Pinpoint the cell where the given text exists, returning its [X, Y] midpoint coordinate. 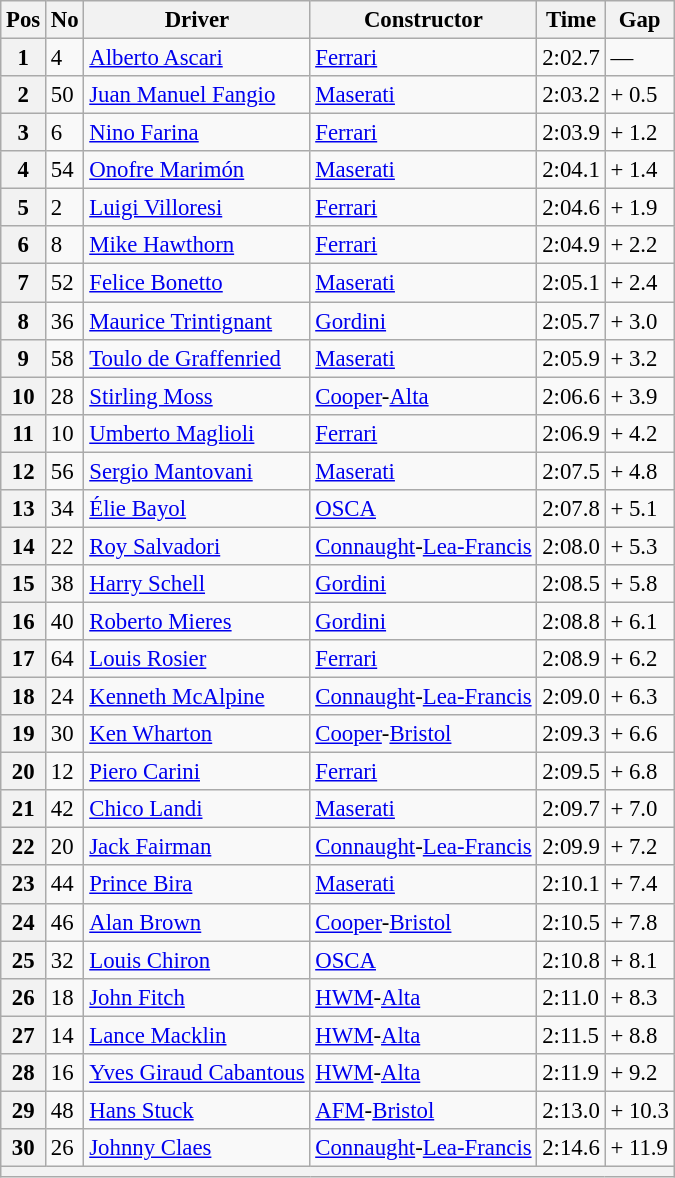
7 [24, 283]
25 [24, 960]
2:04.6 [571, 208]
+ 5.1 [640, 509]
Sergio Mantovani [197, 471]
+ 7.8 [640, 922]
Louis Rosier [197, 659]
+ 6.6 [640, 734]
15 [24, 584]
Prince Bira [197, 885]
+ 10.3 [640, 1110]
AFM-Bristol [424, 1110]
34 [65, 509]
2:06.6 [571, 396]
40 [65, 621]
13 [24, 509]
2:05.9 [571, 358]
Juan Manuel Fangio [197, 95]
+ 1.9 [640, 208]
2:05.7 [571, 321]
56 [65, 471]
2:06.9 [571, 433]
+ 0.5 [640, 95]
2:13.0 [571, 1110]
2:05.1 [571, 283]
32 [65, 960]
No [65, 20]
Kenneth McAlpine [197, 697]
Time [571, 20]
9 [24, 358]
+ 4.2 [640, 433]
42 [65, 809]
23 [24, 885]
2:09.3 [571, 734]
2:10.5 [571, 922]
46 [65, 922]
2:11.5 [571, 1035]
2:09.0 [571, 697]
58 [65, 358]
2:08.5 [571, 584]
+ 6.3 [640, 697]
Pos [24, 20]
+ 5.3 [640, 546]
2:08.0 [571, 546]
Driver [197, 20]
2:10.1 [571, 885]
Jack Fairman [197, 847]
Lance Macklin [197, 1035]
2:03.2 [571, 95]
2:04.9 [571, 245]
29 [24, 1110]
2:07.5 [571, 471]
Constructor [424, 20]
+ 7.4 [640, 885]
+ 2.2 [640, 245]
Johnny Claes [197, 1148]
Roy Salvadori [197, 546]
19 [24, 734]
2:11.9 [571, 1073]
+ 11.9 [640, 1148]
64 [65, 659]
Chico Landi [197, 809]
Roberto Mieres [197, 621]
+ 3.2 [640, 358]
52 [65, 283]
Toulo de Graffenried [197, 358]
Piero Carini [197, 772]
Yves Giraud Cabantous [197, 1073]
2:08.9 [571, 659]
27 [24, 1035]
— [640, 58]
3 [24, 133]
36 [65, 321]
+ 8.8 [640, 1035]
Hans Stuck [197, 1110]
2:03.9 [571, 133]
+ 7.0 [640, 809]
John Fitch [197, 997]
+ 5.8 [640, 584]
Nino Farina [197, 133]
+ 1.4 [640, 170]
Felice Bonetto [197, 283]
+ 6.8 [640, 772]
+ 6.1 [640, 621]
21 [24, 809]
Maurice Trintignant [197, 321]
+ 7.2 [640, 847]
Stirling Moss [197, 396]
44 [65, 885]
Harry Schell [197, 584]
+ 3.0 [640, 321]
+ 8.3 [640, 997]
Umberto Maglioli [197, 433]
Alan Brown [197, 922]
2:10.8 [571, 960]
2:02.7 [571, 58]
Ken Wharton [197, 734]
2:14.6 [571, 1148]
Onofre Marimón [197, 170]
2:11.0 [571, 997]
2:09.7 [571, 809]
Mike Hawthorn [197, 245]
38 [65, 584]
Élie Bayol [197, 509]
2:08.8 [571, 621]
17 [24, 659]
2:09.5 [571, 772]
11 [24, 433]
Alberto Ascari [197, 58]
Gap [640, 20]
1 [24, 58]
Cooper-Alta [424, 396]
+ 1.2 [640, 133]
Louis Chiron [197, 960]
48 [65, 1110]
+ 8.1 [640, 960]
Luigi Villoresi [197, 208]
2:09.9 [571, 847]
2:07.8 [571, 509]
+ 3.9 [640, 396]
50 [65, 95]
54 [65, 170]
+ 6.2 [640, 659]
+ 4.8 [640, 471]
+ 9.2 [640, 1073]
+ 2.4 [640, 283]
5 [24, 208]
2:04.1 [571, 170]
